Capture the cell that displays the provided text and extract its [X, Y] central coordinate. 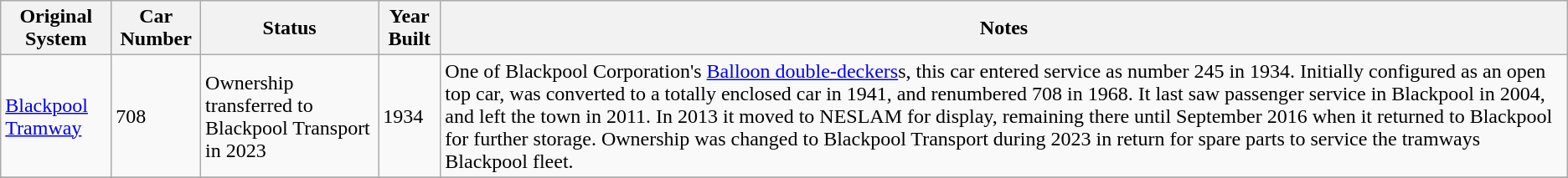
Blackpool Tramway [56, 116]
Notes [1003, 28]
708 [156, 116]
Ownership transferred to Blackpool Transport in 2023 [290, 116]
Year Built [410, 28]
Car Number [156, 28]
Original System [56, 28]
Status [290, 28]
1934 [410, 116]
